Extract the (x, y) coordinate from the center of the cell holding the provided text.  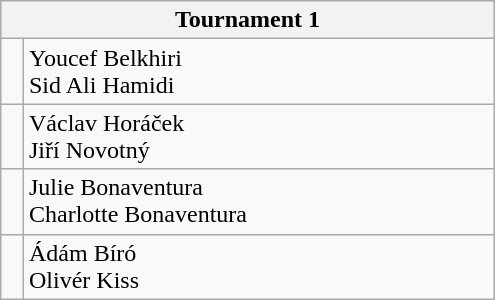
Ádám BíróOlivér Kiss (258, 266)
Václav HoráčekJiří Novotný (258, 136)
Youcef BelkhiriSid Ali Hamidi (258, 72)
Tournament 1 (248, 20)
Julie BonaventuraCharlotte Bonaventura (258, 202)
